Identify which cell holds the provided text, then report its [x, y] central coordinate. 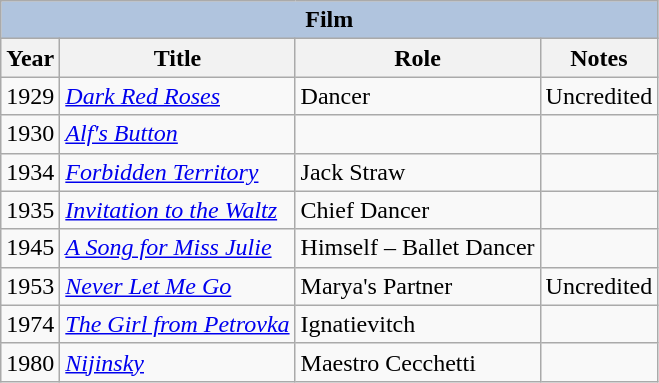
Never Let Me Go [178, 286]
The Girl from Petrovka [178, 324]
Himself – Ballet Dancer [418, 248]
Notes [599, 58]
Title [178, 58]
1953 [30, 286]
1934 [30, 172]
1935 [30, 210]
Year [30, 58]
Chief Dancer [418, 210]
Forbidden Territory [178, 172]
Marya's Partner [418, 286]
Film [330, 20]
Alf's Button [178, 134]
Maestro Cecchetti [418, 362]
1929 [30, 96]
Nijinsky [178, 362]
A Song for Miss Julie [178, 248]
Invitation to the Waltz [178, 210]
Dark Red Roses [178, 96]
1945 [30, 248]
1974 [30, 324]
1930 [30, 134]
Ignatievitch [418, 324]
Role [418, 58]
1980 [30, 362]
Dancer [418, 96]
Jack Straw [418, 172]
